Scan for the cell matching the given text and deliver its (X, Y) coordinate at center. 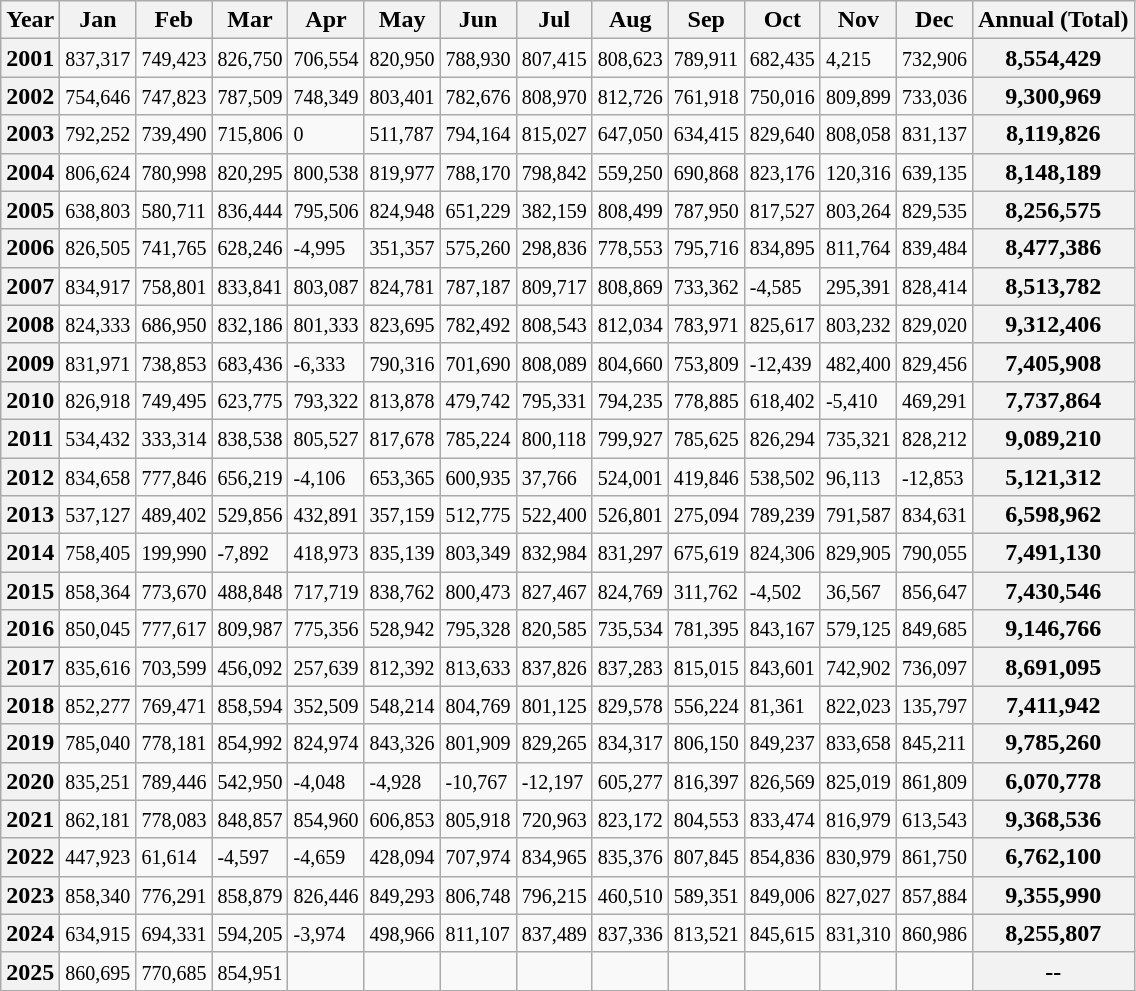
809,899 (858, 96)
793,322 (326, 400)
382,159 (554, 210)
849,685 (934, 629)
778,885 (706, 400)
715,806 (250, 134)
589,351 (706, 895)
526,801 (630, 515)
824,948 (402, 210)
2009 (30, 362)
838,538 (250, 438)
801,333 (326, 324)
8,256,575 (1053, 210)
-4,502 (782, 591)
735,534 (630, 629)
804,660 (630, 362)
827,027 (858, 895)
Dec (934, 20)
808,058 (858, 134)
634,415 (706, 134)
749,495 (174, 400)
Year (30, 20)
522,400 (554, 515)
835,139 (402, 553)
199,990 (174, 553)
827,467 (554, 591)
782,492 (478, 324)
Jun (478, 20)
820,585 (554, 629)
2011 (30, 438)
758,801 (174, 286)
782,676 (478, 96)
690,868 (706, 172)
850,045 (98, 629)
823,176 (782, 172)
Feb (174, 20)
775,356 (326, 629)
829,535 (934, 210)
849,006 (782, 895)
858,364 (98, 591)
824,974 (326, 743)
804,553 (706, 819)
799,927 (630, 438)
803,401 (402, 96)
758,405 (98, 553)
819,977 (402, 172)
613,543 (934, 819)
807,415 (554, 58)
808,499 (630, 210)
Sep (706, 20)
707,974 (478, 857)
683,436 (250, 362)
736,097 (934, 667)
717,719 (326, 591)
733,362 (706, 286)
848,857 (250, 819)
783,971 (706, 324)
618,402 (782, 400)
805,918 (478, 819)
813,521 (706, 933)
81,361 (782, 705)
0 (326, 134)
489,402 (174, 515)
9,146,766 (1053, 629)
812,392 (402, 667)
824,769 (630, 591)
812,726 (630, 96)
638,803 (98, 210)
834,965 (554, 857)
829,578 (630, 705)
808,970 (554, 96)
858,879 (250, 895)
835,251 (98, 781)
2019 (30, 743)
815,015 (706, 667)
556,224 (706, 705)
826,918 (98, 400)
498,966 (402, 933)
825,617 (782, 324)
275,094 (706, 515)
36,567 (858, 591)
754,646 (98, 96)
432,891 (326, 515)
832,186 (250, 324)
605,277 (630, 781)
816,979 (858, 819)
May (402, 20)
816,397 (706, 781)
61,614 (174, 857)
778,181 (174, 743)
831,310 (858, 933)
Oct (782, 20)
8,691,095 (1053, 667)
2014 (30, 553)
778,083 (174, 819)
579,125 (858, 629)
834,895 (782, 248)
8,554,429 (1053, 58)
801,909 (478, 743)
2006 (30, 248)
808,089 (554, 362)
-- (1053, 971)
-4,659 (326, 857)
469,291 (934, 400)
800,473 (478, 591)
352,509 (326, 705)
357,159 (402, 515)
9,312,406 (1053, 324)
Jul (554, 20)
770,685 (174, 971)
2020 (30, 781)
Annual (Total) (1053, 20)
808,869 (630, 286)
825,019 (858, 781)
824,781 (402, 286)
820,295 (250, 172)
813,878 (402, 400)
812,034 (630, 324)
809,987 (250, 629)
2001 (30, 58)
575,260 (478, 248)
37,766 (554, 477)
769,471 (174, 705)
829,020 (934, 324)
817,678 (402, 438)
7,491,130 (1053, 553)
542,950 (250, 781)
2021 (30, 819)
861,809 (934, 781)
-5,410 (858, 400)
748,349 (326, 96)
807,845 (706, 857)
8,148,189 (1053, 172)
2013 (30, 515)
419,846 (706, 477)
785,625 (706, 438)
7,737,864 (1053, 400)
6,070,778 (1053, 781)
849,237 (782, 743)
2010 (30, 400)
2005 (30, 210)
800,538 (326, 172)
538,502 (782, 477)
796,215 (554, 895)
834,631 (934, 515)
829,456 (934, 362)
803,349 (478, 553)
803,232 (858, 324)
2015 (30, 591)
-7,892 (250, 553)
2025 (30, 971)
778,553 (630, 248)
811,107 (478, 933)
831,297 (630, 553)
837,489 (554, 933)
773,670 (174, 591)
792,252 (98, 134)
559,250 (630, 172)
418,973 (326, 553)
8,119,826 (1053, 134)
2023 (30, 895)
512,775 (478, 515)
Jan (98, 20)
749,423 (174, 58)
823,695 (402, 324)
135,797 (934, 705)
836,444 (250, 210)
706,554 (326, 58)
9,785,260 (1053, 743)
623,775 (250, 400)
511,787 (402, 134)
2004 (30, 172)
795,331 (554, 400)
694,331 (174, 933)
795,716 (706, 248)
-4,048 (326, 781)
777,846 (174, 477)
790,316 (402, 362)
861,750 (934, 857)
8,513,782 (1053, 286)
529,856 (250, 515)
854,951 (250, 971)
831,971 (98, 362)
826,505 (98, 248)
787,509 (250, 96)
837,317 (98, 58)
-4,995 (326, 248)
826,446 (326, 895)
537,127 (98, 515)
682,435 (782, 58)
835,616 (98, 667)
7,405,908 (1053, 362)
675,619 (706, 553)
750,016 (782, 96)
789,911 (706, 58)
606,853 (402, 819)
823,172 (630, 819)
7,411,942 (1053, 705)
830,979 (858, 857)
Nov (858, 20)
824,306 (782, 553)
2018 (30, 705)
456,092 (250, 667)
460,510 (630, 895)
-4,597 (250, 857)
831,137 (934, 134)
9,300,969 (1053, 96)
806,150 (706, 743)
-3,974 (326, 933)
-12,853 (934, 477)
785,224 (478, 438)
800,118 (554, 438)
834,917 (98, 286)
789,239 (782, 515)
820,950 (402, 58)
-4,928 (402, 781)
795,506 (326, 210)
854,836 (782, 857)
-4,585 (782, 286)
829,265 (554, 743)
-12,439 (782, 362)
795,328 (478, 629)
804,769 (478, 705)
788,170 (478, 172)
524,001 (630, 477)
628,246 (250, 248)
837,283 (630, 667)
845,615 (782, 933)
803,087 (326, 286)
479,742 (478, 400)
835,376 (630, 857)
856,647 (934, 591)
834,658 (98, 477)
8,477,386 (1053, 248)
351,357 (402, 248)
787,187 (478, 286)
852,277 (98, 705)
2016 (30, 629)
701,690 (478, 362)
733,036 (934, 96)
753,809 (706, 362)
447,923 (98, 857)
788,930 (478, 58)
735,321 (858, 438)
806,624 (98, 172)
4,215 (858, 58)
295,391 (858, 286)
594,205 (250, 933)
826,294 (782, 438)
761,918 (706, 96)
2017 (30, 667)
311,762 (706, 591)
858,594 (250, 705)
6,598,962 (1053, 515)
776,291 (174, 895)
720,963 (554, 819)
787,950 (706, 210)
96,113 (858, 477)
854,992 (250, 743)
8,255,807 (1053, 933)
806,748 (478, 895)
798,842 (554, 172)
794,235 (630, 400)
809,717 (554, 286)
534,432 (98, 438)
2008 (30, 324)
832,984 (554, 553)
2002 (30, 96)
2022 (30, 857)
833,841 (250, 286)
482,400 (858, 362)
817,527 (782, 210)
838,762 (402, 591)
Mar (250, 20)
647,050 (630, 134)
781,395 (706, 629)
703,599 (174, 667)
333,314 (174, 438)
739,490 (174, 134)
843,326 (402, 743)
428,094 (402, 857)
860,986 (934, 933)
120,316 (858, 172)
826,569 (782, 781)
785,040 (98, 743)
854,960 (326, 819)
9,368,536 (1053, 819)
813,633 (478, 667)
488,848 (250, 591)
686,950 (174, 324)
6,762,100 (1053, 857)
777,617 (174, 629)
Aug (630, 20)
Apr (326, 20)
2003 (30, 134)
639,135 (934, 172)
9,355,990 (1053, 895)
9,089,210 (1053, 438)
-12,197 (554, 781)
-10,767 (478, 781)
829,905 (858, 553)
815,027 (554, 134)
843,167 (782, 629)
828,414 (934, 286)
837,336 (630, 933)
789,446 (174, 781)
738,853 (174, 362)
-4,106 (326, 477)
833,474 (782, 819)
811,764 (858, 248)
600,935 (478, 477)
833,658 (858, 743)
7,430,546 (1053, 591)
862,181 (98, 819)
298,836 (554, 248)
803,264 (858, 210)
826,750 (250, 58)
741,765 (174, 248)
780,998 (174, 172)
580,711 (174, 210)
548,214 (402, 705)
845,211 (934, 743)
808,623 (630, 58)
858,340 (98, 895)
653,365 (402, 477)
822,023 (858, 705)
656,219 (250, 477)
2012 (30, 477)
843,601 (782, 667)
805,527 (326, 438)
801,125 (554, 705)
528,942 (402, 629)
5,121,312 (1053, 477)
791,587 (858, 515)
747,823 (174, 96)
2007 (30, 286)
794,164 (478, 134)
824,333 (98, 324)
849,293 (402, 895)
837,826 (554, 667)
857,884 (934, 895)
828,212 (934, 438)
732,906 (934, 58)
839,484 (934, 248)
257,639 (326, 667)
651,229 (478, 210)
790,055 (934, 553)
860,695 (98, 971)
742,902 (858, 667)
-6,333 (326, 362)
634,915 (98, 933)
834,317 (630, 743)
829,640 (782, 134)
2024 (30, 933)
808,543 (554, 324)
